Output the [x, y] coordinate of the center of the cell containing the given text.  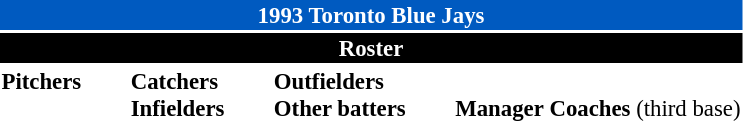
1993 Toronto Blue Jays [371, 15]
Roster [371, 48]
